Locate the cell with the specified text and output its (x, y) center coordinate. 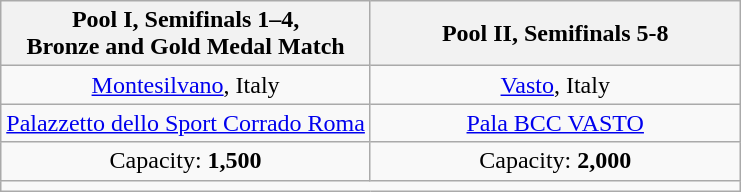
Montesilvano, Italy (186, 85)
Capacity: 2,000 (555, 161)
Vasto, Italy (555, 85)
Pala BCC VASTO (555, 123)
Pool I, Semifinals 1–4,Bronze and Gold Medal Match (186, 34)
Palazzetto dello Sport Corrado Roma (186, 123)
Capacity: 1,500 (186, 161)
Pool II, Semifinals 5-8 (555, 34)
